Scan for the cell matching the given text and deliver its [X, Y] coordinate at center. 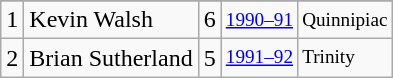
5 [210, 58]
Quinnipiac [345, 20]
Trinity [345, 58]
Brian Sutherland [111, 58]
Kevin Walsh [111, 20]
1 [12, 20]
2 [12, 58]
1990–91 [259, 20]
6 [210, 20]
1991–92 [259, 58]
